Pinpoint the cell where the given text exists, returning its [X, Y] midpoint coordinate. 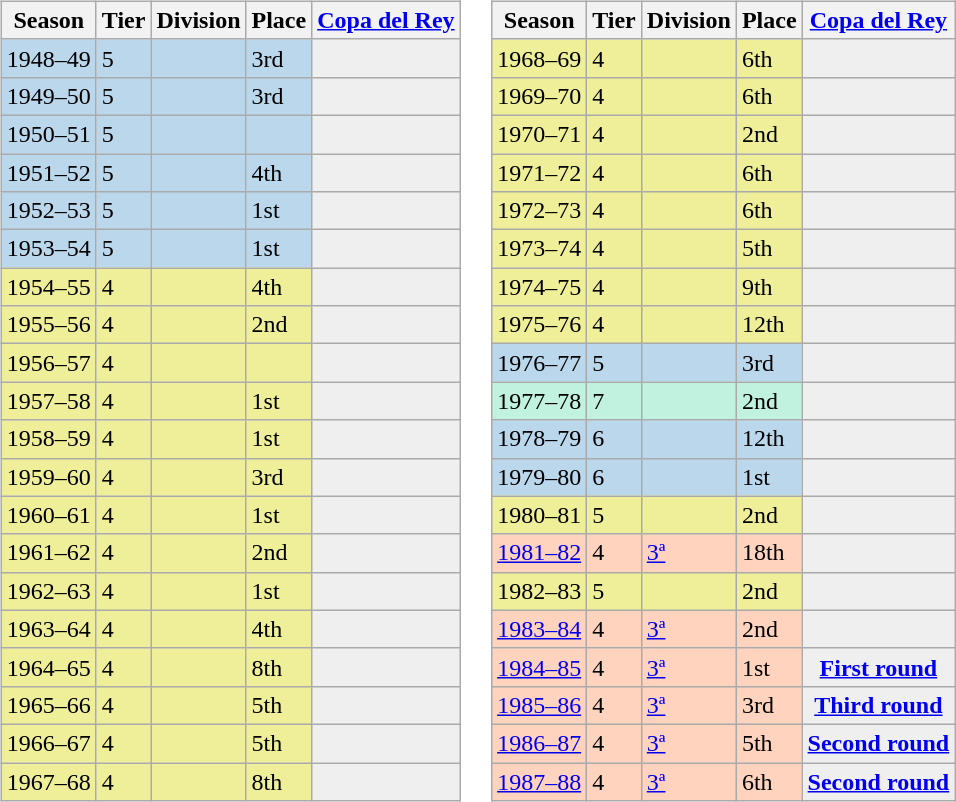
1978–79 [540, 439]
1973–74 [540, 249]
7 [614, 401]
1967–68 [48, 781]
1983–84 [540, 629]
1961–62 [48, 553]
1974–75 [540, 287]
1951–52 [48, 173]
1960–61 [48, 515]
1984–85 [540, 667]
1980–81 [540, 515]
1958–59 [48, 439]
18th [769, 553]
1949–50 [48, 96]
1969–70 [540, 96]
1953–54 [48, 249]
1972–73 [540, 211]
1950–51 [48, 134]
1964–65 [48, 667]
1952–53 [48, 211]
1981–82 [540, 553]
Third round [878, 705]
1957–58 [48, 401]
1982–83 [540, 591]
1970–71 [540, 134]
1948–49 [48, 58]
First round [878, 667]
9th [769, 287]
1965–66 [48, 705]
1979–80 [540, 477]
1956–57 [48, 363]
1975–76 [540, 325]
1977–78 [540, 401]
1985–86 [540, 705]
1966–67 [48, 743]
1987–88 [540, 781]
1986–87 [540, 743]
1955–56 [48, 325]
1954–55 [48, 287]
1962–63 [48, 591]
1976–77 [540, 363]
1968–69 [540, 58]
1971–72 [540, 173]
1959–60 [48, 477]
1963–64 [48, 629]
